From the cell containing the given text, extract its center point as (x, y) coordinate. 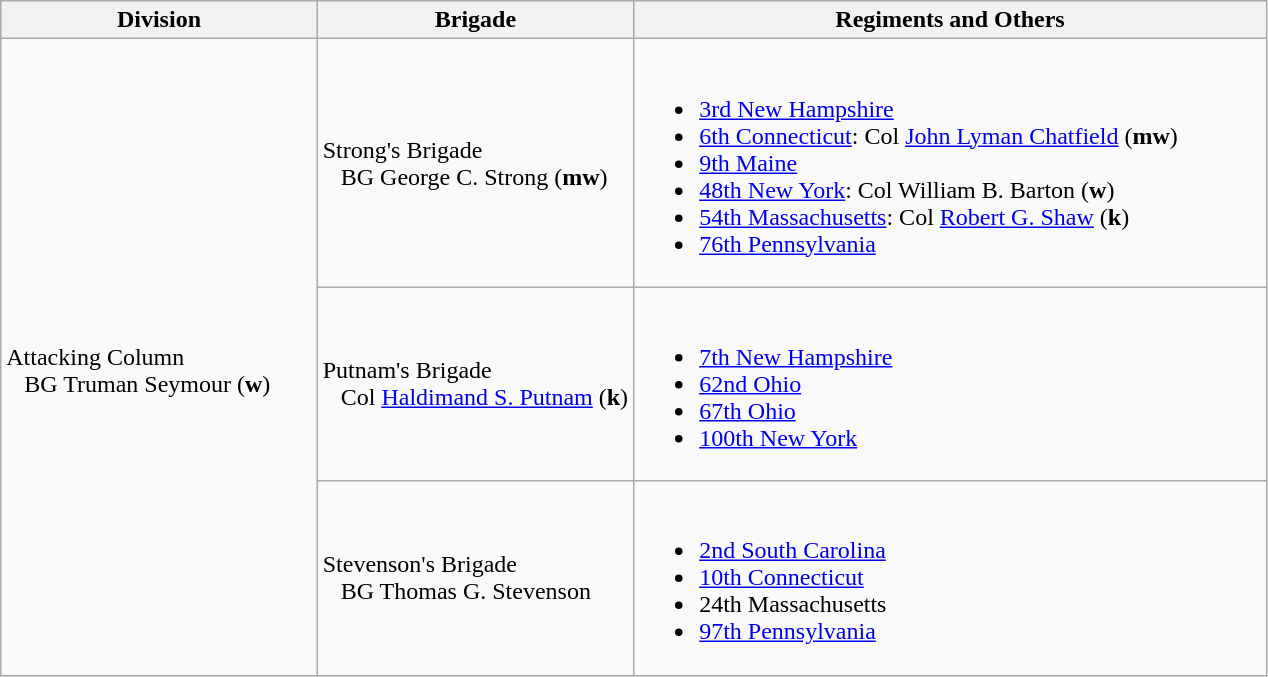
Stevenson's Brigade BG Thomas G. Stevenson (475, 578)
Regiments and Others (950, 20)
Brigade (475, 20)
2nd South Carolina10th Connecticut24th Massachusetts97th Pennsylvania (950, 578)
7th New Hampshire62nd Ohio67th Ohio100th New York (950, 384)
Division (159, 20)
Strong's Brigade BG George C. Strong (mw) (475, 163)
Putnam's Brigade Col Haldimand S. Putnam (k) (475, 384)
Attacking Column BG Truman Seymour (w) (159, 357)
